Output the [X, Y] coordinate of the center of the cell containing the given text.  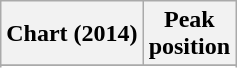
Chart (2014) [72, 34]
Peakposition [189, 34]
